Find where the given text appears and provide that cell's center as (x, y) coordinate. 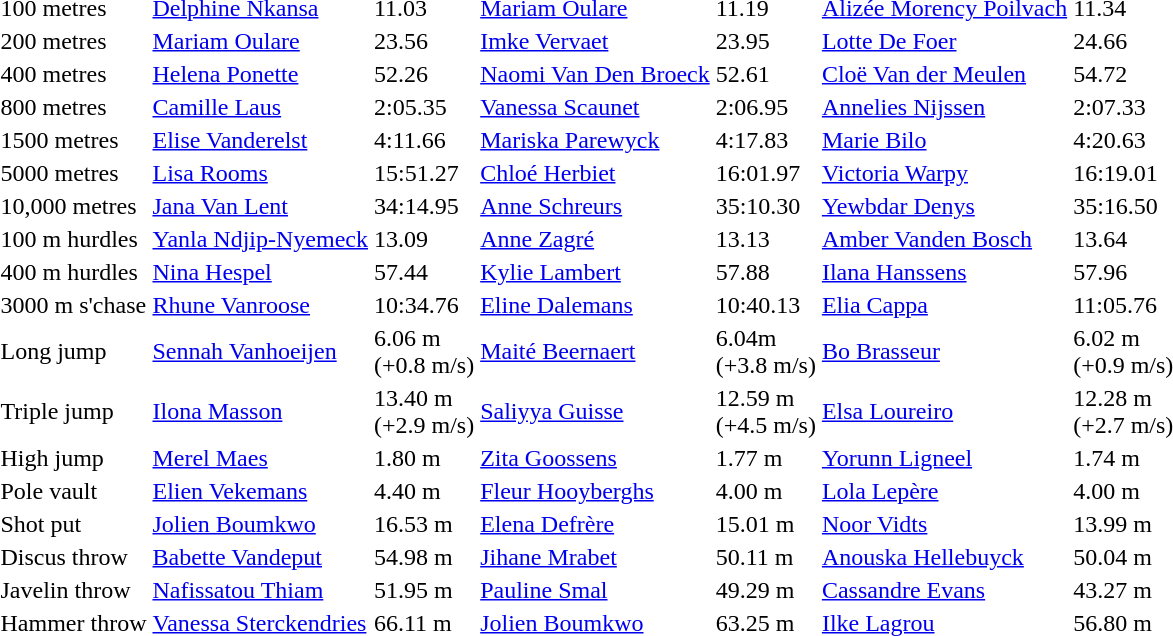
Ilana Hanssens (944, 272)
Kylie Lambert (595, 272)
49.29 m (766, 590)
6.06 m(+0.8 m/s) (424, 352)
Jana Van Lent (260, 206)
Fleur Hooyberghs (595, 491)
Victoria Warpy (944, 173)
15.01 m (766, 524)
Yanla Ndjip-Nyemeck (260, 239)
Sennah Vanhoeijen (260, 352)
Mariam Oulare (260, 41)
4:11.66 (424, 140)
Elise Vanderelst (260, 140)
50.11 m (766, 557)
Jolien Boumkwo (260, 524)
13.09 (424, 239)
Maité Beernaert (595, 352)
Ilona Masson (260, 412)
6.04m(+3.8 m/s) (766, 352)
10:34.76 (424, 305)
Elia Cappa (944, 305)
34:14.95 (424, 206)
Vanessa Scaunet (595, 107)
57.44 (424, 272)
1.77 m (766, 458)
Yewbdar Denys (944, 206)
4.00 m (766, 491)
Bo Brasseur (944, 352)
Marie Bilo (944, 140)
35:10.30 (766, 206)
Elien Vekemans (260, 491)
52.61 (766, 74)
Annelies Nijssen (944, 107)
10:40.13 (766, 305)
13.40 m(+2.9 m/s) (424, 412)
Noor Vidts (944, 524)
Zita Goossens (595, 458)
Lisa Rooms (260, 173)
2:05.35 (424, 107)
23.95 (766, 41)
4:17.83 (766, 140)
Babette Vandeput (260, 557)
Yorunn Ligneel (944, 458)
Chloé Herbiet (595, 173)
Naomi Van Den Broeck (595, 74)
Elena Defrère (595, 524)
23.56 (424, 41)
Imke Vervaet (595, 41)
Camille Laus (260, 107)
Cassandre Evans (944, 590)
13.13 (766, 239)
Elsa Loureiro (944, 412)
Saliyya Guisse (595, 412)
Pauline Smal (595, 590)
12.59 m(+4.5 m/s) (766, 412)
Anne Zagré (595, 239)
Anouska Hellebuyck (944, 557)
54.98 m (424, 557)
Mariska Parewyck (595, 140)
4.40 m (424, 491)
Nina Hespel (260, 272)
16:01.97 (766, 173)
Amber Vanden Bosch (944, 239)
Merel Maes (260, 458)
Lotte De Foer (944, 41)
Lola Lepère (944, 491)
Eline Dalemans (595, 305)
2:06.95 (766, 107)
Anne Schreurs (595, 206)
51.95 m (424, 590)
16.53 m (424, 524)
1.80 m (424, 458)
Rhune Vanroose (260, 305)
Jihane Mrabet (595, 557)
Cloë Van der Meulen (944, 74)
52.26 (424, 74)
Helena Ponette (260, 74)
57.88 (766, 272)
Nafissatou Thiam (260, 590)
15:51.27 (424, 173)
